Search for the cell housing the specified text and yield its [x, y] center coordinate. 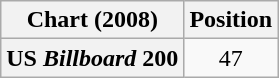
Chart (2008) [92, 20]
47 [231, 58]
Position [231, 20]
US Billboard 200 [92, 58]
